Extract the (x, y) coordinate from the center of the cell holding the provided text.  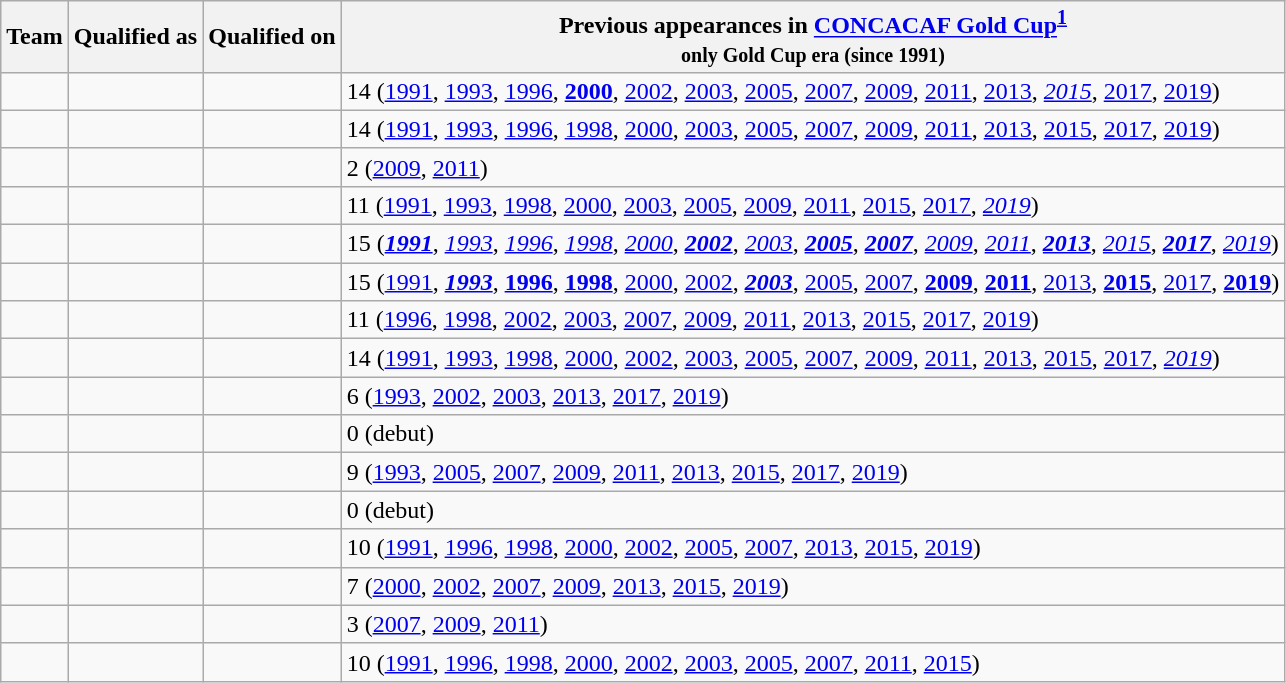
14 (1991, 1993, 1996, 1998, 2000, 2003, 2005, 2007, 2009, 2011, 2013, 2015, 2017, 2019) (813, 129)
Qualified on (272, 37)
14 (1991, 1993, 1996, 2000, 2002, 2003, 2005, 2007, 2009, 2011, 2013, 2015, 2017, 2019) (813, 91)
11 (1991, 1993, 1998, 2000, 2003, 2005, 2009, 2011, 2015, 2017, 2019) (813, 205)
10 (1991, 1996, 1998, 2000, 2002, 2005, 2007, 2013, 2015, 2019) (813, 548)
3 (2007, 2009, 2011) (813, 624)
11 (1996, 1998, 2002, 2003, 2007, 2009, 2011, 2013, 2015, 2017, 2019) (813, 320)
6 (1993, 2002, 2003, 2013, 2017, 2019) (813, 396)
7 (2000, 2002, 2007, 2009, 2013, 2015, 2019) (813, 586)
2 (2009, 2011) (813, 167)
9 (1993, 2005, 2007, 2009, 2011, 2013, 2015, 2017, 2019) (813, 472)
Qualified as (135, 37)
Previous appearances in CONCACAF Gold Cup1only Gold Cup era (since 1991) (813, 37)
10 (1991, 1996, 1998, 2000, 2002, 2003, 2005, 2007, 2011, 2015) (813, 662)
14 (1991, 1993, 1998, 2000, 2002, 2003, 2005, 2007, 2009, 2011, 2013, 2015, 2017, 2019) (813, 358)
Team (35, 37)
